Determine the (x, y) coordinate at the center of the cell enclosing the given text.  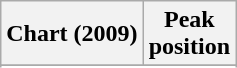
Peakposition (189, 34)
Chart (2009) (72, 34)
